Return the (X, Y) coordinate for the center point of the cell that contains the specified text.  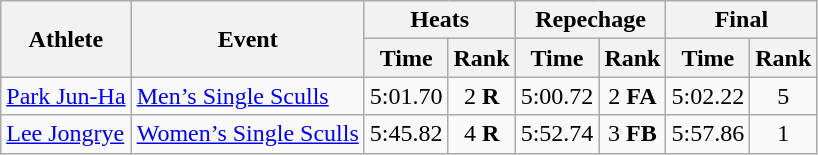
2 R (482, 96)
1 (784, 134)
2 FA (632, 96)
5:00.72 (557, 96)
Lee Jongrye (66, 134)
Heats (440, 20)
5:01.70 (406, 96)
5:45.82 (406, 134)
3 FB (632, 134)
Women’s Single Sculls (248, 134)
5:52.74 (557, 134)
Final (742, 20)
5:02.22 (708, 96)
4 R (482, 134)
5 (784, 96)
Park Jun-Ha (66, 96)
Men’s Single Sculls (248, 96)
Repechage (590, 20)
5:57.86 (708, 134)
Athlete (66, 39)
Event (248, 39)
